For the text-containing cell, return its midpoint in (x, y) coordinate format. 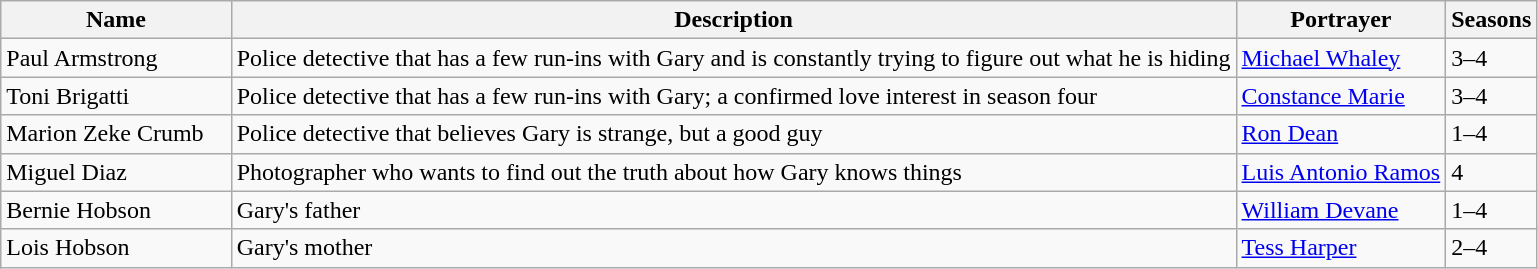
Toni Brigatti (116, 96)
Police detective that has a few run-ins with Gary and is constantly trying to figure out what he is hiding (734, 58)
4 (1492, 172)
2–4 (1492, 248)
Constance Marie (1341, 96)
Lois Hobson (116, 248)
Ron Dean (1341, 134)
Portrayer (1341, 20)
Name (116, 20)
Seasons (1492, 20)
Miguel Diaz (116, 172)
Michael Whaley (1341, 58)
Bernie Hobson (116, 210)
Gary's mother (734, 248)
Gary's father (734, 210)
Photographer who wants to find out the truth about how Gary knows things (734, 172)
Description (734, 20)
Luis Antonio Ramos (1341, 172)
William Devane (1341, 210)
Police detective that has a few run-ins with Gary; a confirmed love interest in season four (734, 96)
Tess Harper (1341, 248)
Marion Zeke Crumb (116, 134)
Police detective that believes Gary is strange, but a good guy (734, 134)
Paul Armstrong (116, 58)
